Search for the cell housing the specified text and yield its (X, Y) center coordinate. 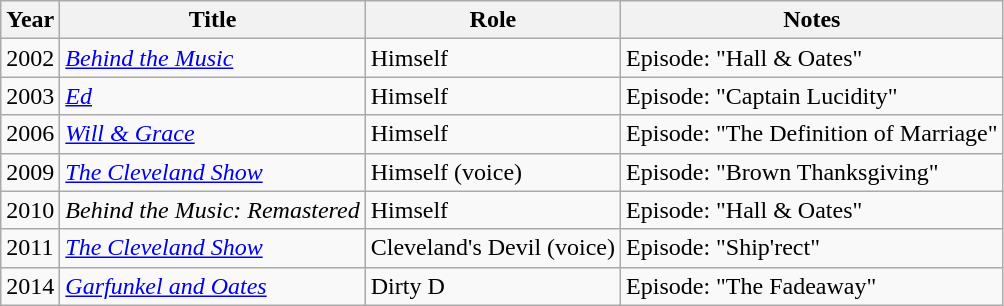
Cleveland's Devil (voice) (492, 248)
Episode: "The Fadeaway" (812, 286)
Behind the Music: Remastered (212, 210)
Himself (voice) (492, 172)
2003 (30, 96)
2009 (30, 172)
2006 (30, 134)
2002 (30, 58)
Episode: "Captain Lucidity" (812, 96)
2011 (30, 248)
Episode: "Ship'rect" (812, 248)
Episode: "The Definition of Marriage" (812, 134)
Title (212, 20)
Notes (812, 20)
Garfunkel and Oates (212, 286)
2014 (30, 286)
Behind the Music (212, 58)
Will & Grace (212, 134)
Episode: "Brown Thanksgiving" (812, 172)
Dirty D (492, 286)
Role (492, 20)
2010 (30, 210)
Ed (212, 96)
Year (30, 20)
